Return [x, y] of the center of cell containing provided text 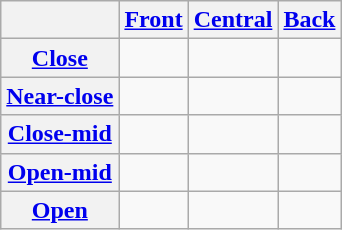
Close-mid [60, 134]
Open-mid [60, 172]
Near-close [60, 96]
Central [233, 20]
Open [60, 210]
Close [60, 58]
Back [310, 20]
Front [154, 20]
